Identify which cell holds the provided text, then report its (X, Y) central coordinate. 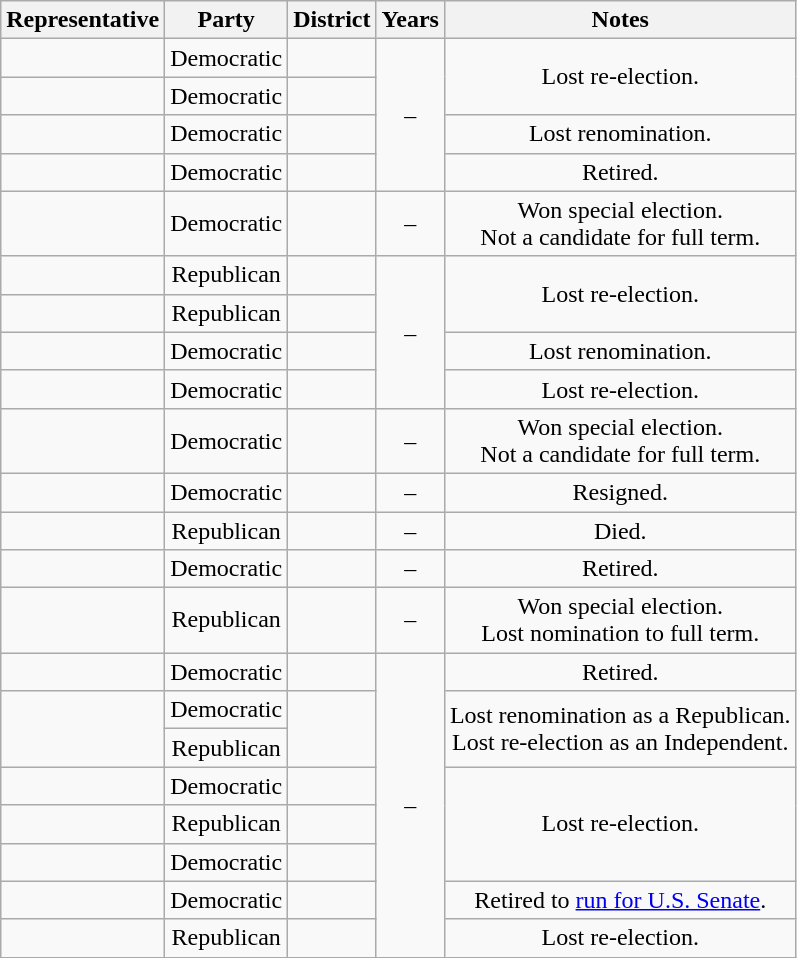
Died. (620, 531)
District (332, 20)
Party (226, 20)
Notes (620, 20)
Resigned. (620, 492)
Lost renomination as a Republican.Lost re-election as an Independent. (620, 729)
Won special election.Lost nomination to full term. (620, 620)
Years (410, 20)
Representative (83, 20)
Retired to run for U.S. Senate. (620, 900)
